For the text-containing cell, return its midpoint in [x, y] coordinate format. 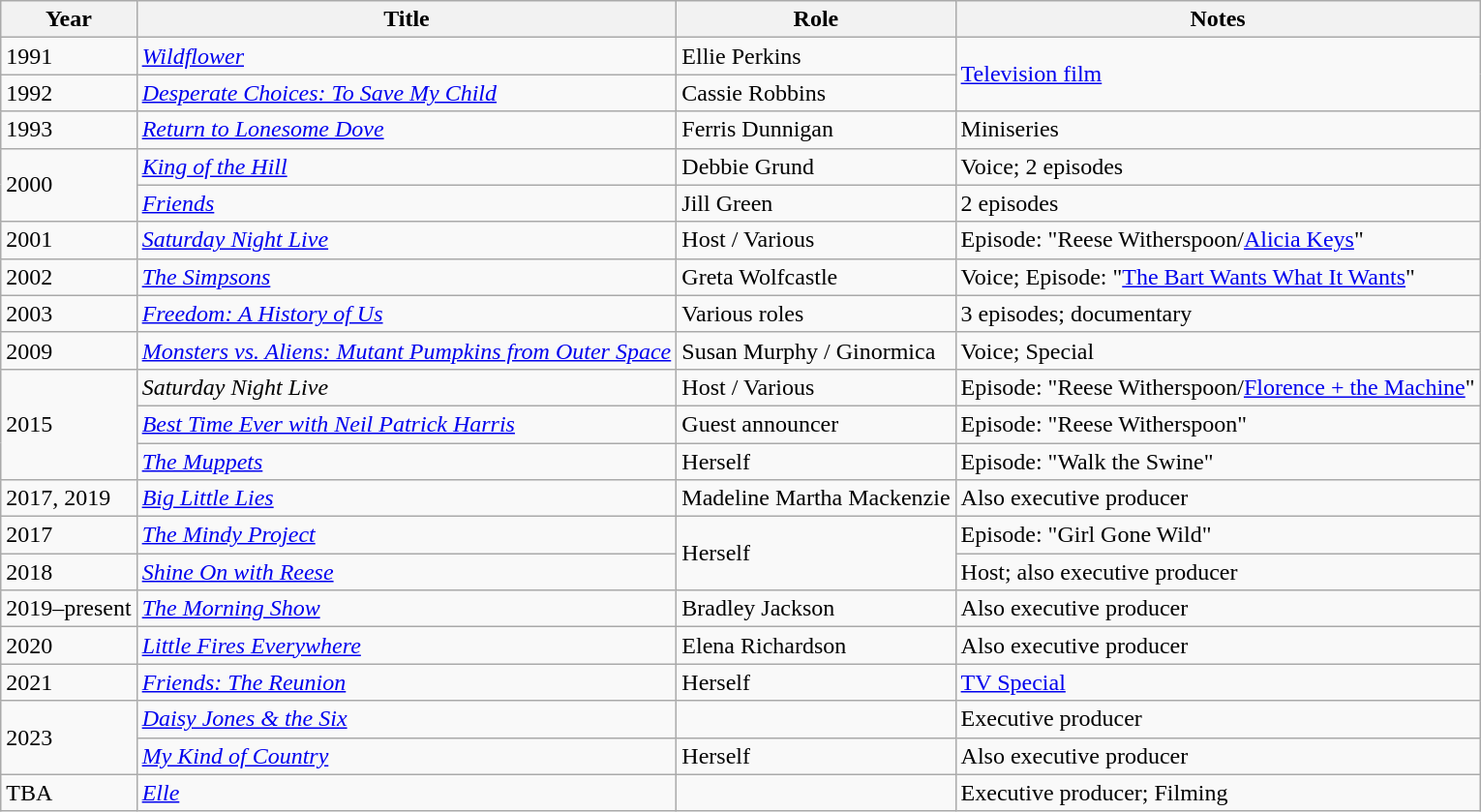
Desperate Choices: To Save My Child [407, 93]
2018 [69, 572]
Episode: "Reese Witherspoon/Florence + the Machine" [1218, 387]
Various roles [816, 314]
2001 [69, 240]
Television film [1218, 75]
2015 [69, 424]
2000 [69, 185]
Friends [407, 203]
The Mindy Project [407, 535]
Executive producer [1218, 719]
Role [816, 19]
2003 [69, 314]
King of the Hill [407, 166]
Little Fires Everywhere [407, 646]
Daisy Jones & the Six [407, 719]
Shine On with Reese [407, 572]
Elle [407, 793]
Episode: "Reese Witherspoon" [1218, 424]
2017, 2019 [69, 498]
2020 [69, 646]
Friends: The Reunion [407, 682]
Jill Green [816, 203]
Voice; 2 episodes [1218, 166]
TBA [69, 793]
1991 [69, 56]
Notes [1218, 19]
2017 [69, 535]
The Morning Show [407, 609]
Cassie Robbins [816, 93]
Miniseries [1218, 130]
Episode: "Walk the Swine" [1218, 462]
Debbie Grund [816, 166]
Title [407, 19]
Episode: "Reese Witherspoon/Alicia Keys" [1218, 240]
Executive producer; Filming [1218, 793]
1993 [69, 130]
Year [69, 19]
Elena Richardson [816, 646]
2019–present [69, 609]
Susan Murphy / Ginormica [816, 350]
2023 [69, 737]
3 episodes; documentary [1218, 314]
Return to Lonesome Dove [407, 130]
Bradley Jackson [816, 609]
Greta Wolfcastle [816, 277]
Ellie Perkins [816, 56]
Guest announcer [816, 424]
Voice; Special [1218, 350]
Voice; Episode: "The Bart Wants What It Wants" [1218, 277]
2 episodes [1218, 203]
TV Special [1218, 682]
My Kind of Country [407, 756]
The Simpsons [407, 277]
Freedom: A History of Us [407, 314]
Madeline Martha Mackenzie [816, 498]
Monsters vs. Aliens: Mutant Pumpkins from Outer Space [407, 350]
2009 [69, 350]
2021 [69, 682]
The Muppets [407, 462]
2002 [69, 277]
1992 [69, 93]
Host; also executive producer [1218, 572]
Best Time Ever with Neil Patrick Harris [407, 424]
Episode: "Girl Gone Wild" [1218, 535]
Big Little Lies [407, 498]
Ferris Dunnigan [816, 130]
Wildflower [407, 56]
